Pinpoint the cell where the given text exists, returning its [X, Y] midpoint coordinate. 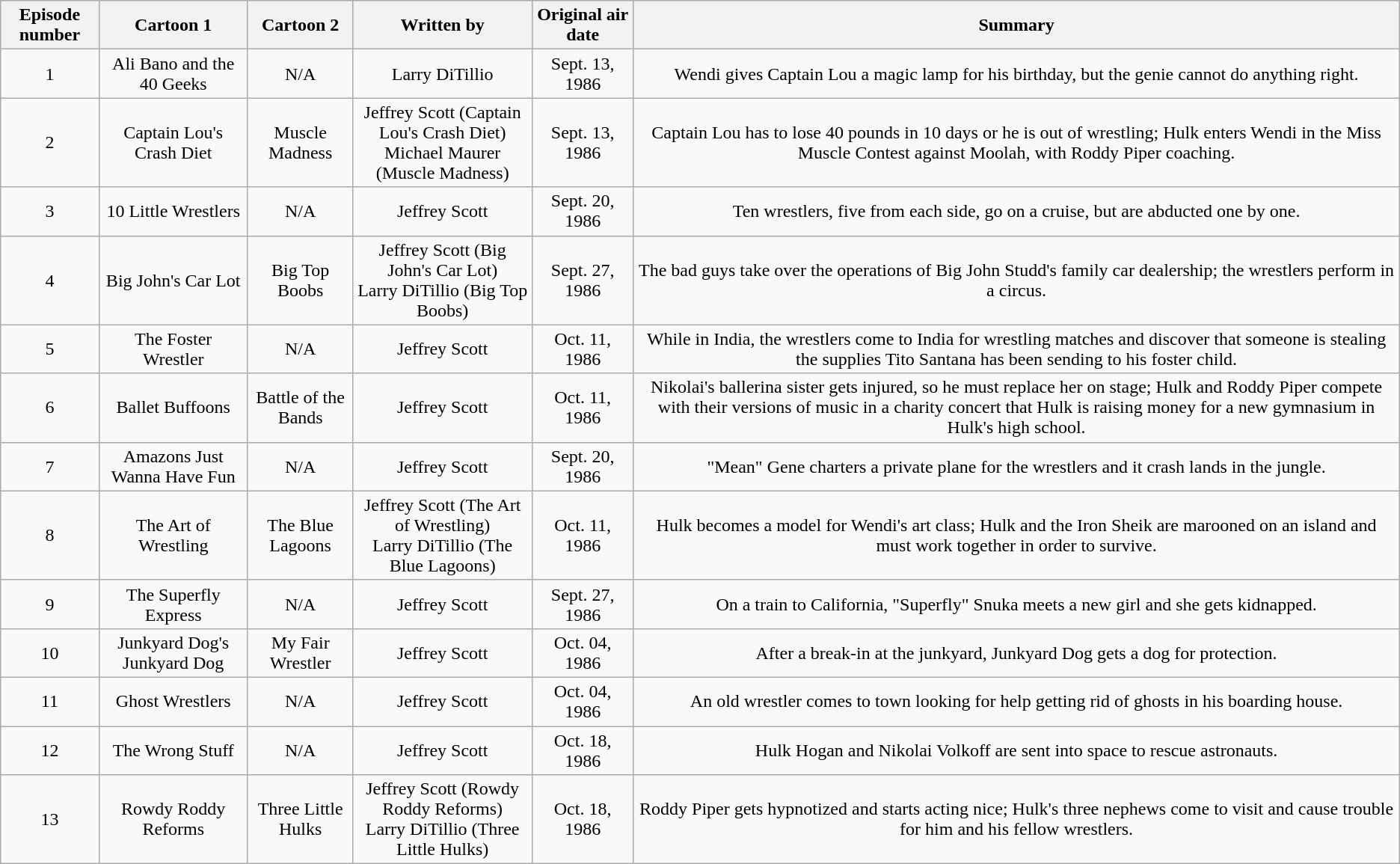
3 [49, 211]
12 [49, 750]
2 [49, 142]
Ghost Wrestlers [174, 702]
Summary [1016, 25]
9 [49, 604]
Rowdy Roddy Reforms [174, 820]
Muscle Madness [301, 142]
On a train to California, "Superfly" Snuka meets a new girl and she gets kidnapped. [1016, 604]
7 [49, 467]
Ballet Buffoons [174, 408]
Cartoon 1 [174, 25]
Big Top Boobs [301, 280]
8 [49, 536]
13 [49, 820]
After a break-in at the junkyard, Junkyard Dog gets a dog for protection. [1016, 652]
5 [49, 349]
The Foster Wrestler [174, 349]
The bad guys take over the operations of Big John Studd's family car dealership; the wrestlers perform in a circus. [1016, 280]
My Fair Wrestler [301, 652]
"Mean" Gene charters a private plane for the wrestlers and it crash lands in the jungle. [1016, 467]
Wendi gives Captain Lou a magic lamp for his birthday, but the genie cannot do anything right. [1016, 73]
Episode number [49, 25]
Jeffrey Scott (The Art of Wrestling)Larry DiTillio (The Blue Lagoons) [443, 536]
The Superfly Express [174, 604]
Written by [443, 25]
1 [49, 73]
The Blue Lagoons [301, 536]
Captain Lou's Crash Diet [174, 142]
Jeffrey Scott (Captain Lou's Crash Diet)Michael Maurer (Muscle Madness) [443, 142]
Jeffrey Scott (Rowdy Roddy Reforms)Larry DiTillio (Three Little Hulks) [443, 820]
Big John's Car Lot [174, 280]
An old wrestler comes to town looking for help getting rid of ghosts in his boarding house. [1016, 702]
4 [49, 280]
10 Little Wrestlers [174, 211]
Ali Bano and the 40 Geeks [174, 73]
Three Little Hulks [301, 820]
Original air date [583, 25]
Cartoon 2 [301, 25]
Roddy Piper gets hypnotized and starts acting nice; Hulk's three nephews come to visit and cause trouble for him and his fellow wrestlers. [1016, 820]
11 [49, 702]
Jeffrey Scott (Big John's Car Lot)Larry DiTillio (Big Top Boobs) [443, 280]
Battle of the Bands [301, 408]
Ten wrestlers, five from each side, go on a cruise, but are abducted one by one. [1016, 211]
The Wrong Stuff [174, 750]
Larry DiTillio [443, 73]
6 [49, 408]
Hulk Hogan and Nikolai Volkoff are sent into space to rescue astronauts. [1016, 750]
10 [49, 652]
The Art of Wrestling [174, 536]
Amazons Just Wanna Have Fun [174, 467]
Junkyard Dog's Junkyard Dog [174, 652]
Hulk becomes a model for Wendi's art class; Hulk and the Iron Sheik are marooned on an island and must work together in order to survive. [1016, 536]
